Search for the cell housing the specified text and yield its [X, Y] center coordinate. 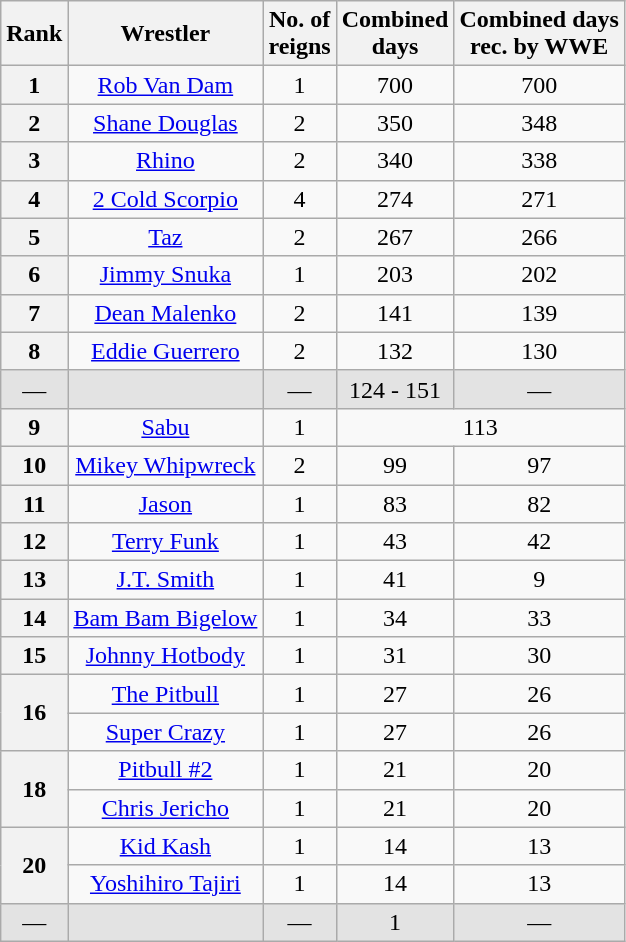
266 [539, 237]
99 [395, 465]
Yoshihiro Tajiri [166, 884]
139 [539, 313]
Chris Jericho [166, 808]
130 [539, 351]
The Pitbull [166, 694]
Combineddays [395, 34]
5 [34, 237]
J.T. Smith [166, 580]
No. ofreigns [300, 34]
Rhino [166, 161]
338 [539, 161]
Kid Kash [166, 846]
113 [480, 427]
Super Crazy [166, 732]
2 Cold Scorpio [166, 199]
Eddie Guerrero [166, 351]
Bam Bam Bigelow [166, 618]
97 [539, 465]
Rob Van Dam [166, 85]
Dean Malenko [166, 313]
16 [34, 713]
12 [34, 542]
Terry Funk [166, 542]
340 [395, 161]
7 [34, 313]
Mikey Whipwreck [166, 465]
Wrestler [166, 34]
203 [395, 275]
11 [34, 503]
Pitbull #2 [166, 770]
3 [34, 161]
34 [395, 618]
124 - 151 [395, 389]
33 [539, 618]
Combined daysrec. by WWE [539, 34]
271 [539, 199]
83 [395, 503]
Rank [34, 34]
267 [395, 237]
31 [395, 656]
Taz [166, 237]
15 [34, 656]
8 [34, 351]
141 [395, 313]
42 [539, 542]
350 [395, 123]
274 [395, 199]
348 [539, 123]
202 [539, 275]
10 [34, 465]
82 [539, 503]
Jimmy Snuka [166, 275]
43 [395, 542]
6 [34, 275]
Sabu [166, 427]
Shane Douglas [166, 123]
Johnny Hotbody [166, 656]
132 [395, 351]
18 [34, 789]
30 [539, 656]
Jason [166, 503]
41 [395, 580]
